Provide the [x, y] coordinate of the cell's center where the given text is located.  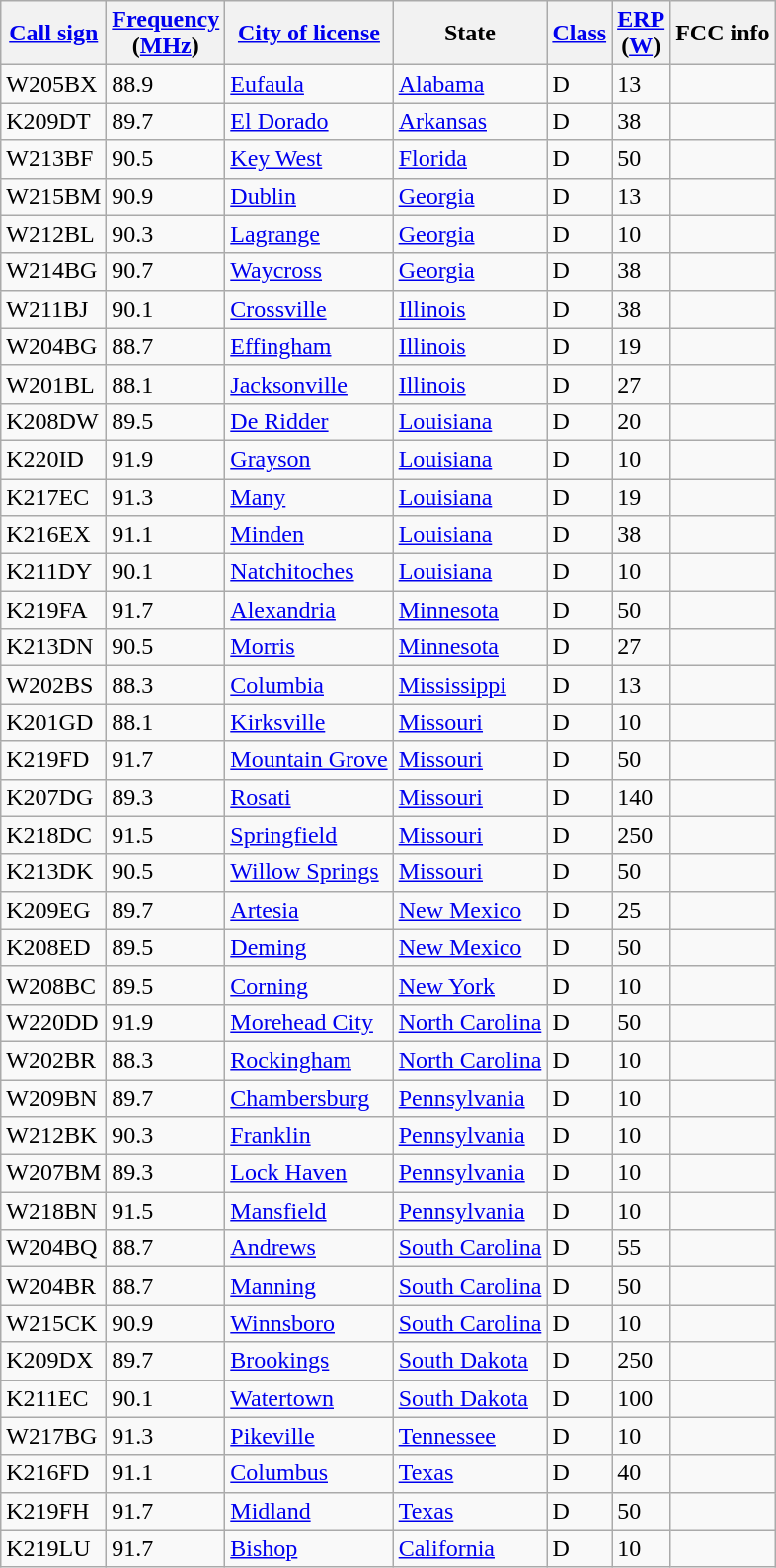
K211DY [53, 572]
W209BN [53, 1098]
W212BK [53, 1136]
Class [580, 34]
K216FD [53, 1473]
K219FH [53, 1511]
W214BG [53, 271]
Deming [309, 947]
K209DT [53, 121]
K220ID [53, 459]
Waycross [309, 271]
Lagrange [309, 234]
Columbus [309, 1473]
Frequency(MHz) [166, 34]
K201GD [53, 722]
Andrews [309, 1248]
Jacksonville [309, 384]
W207BM [53, 1173]
K219LU [53, 1548]
20 [642, 421]
Minden [309, 535]
Mountain Grove [309, 760]
W204BR [53, 1286]
90.7 [166, 271]
State [470, 34]
City of license [309, 34]
W213BF [53, 159]
100 [642, 1398]
Mississippi [470, 685]
K209EG [53, 910]
Crossville [309, 309]
Many [309, 496]
Franklin [309, 1136]
K213DK [53, 872]
Manning [309, 1286]
Dublin [309, 196]
Springfield [309, 835]
W204BQ [53, 1248]
25 [642, 910]
Chambersburg [309, 1098]
FCC info [723, 34]
W205BX [53, 84]
Arkansas [470, 121]
Morris [309, 647]
ERP(W) [642, 34]
W204BG [53, 346]
88.9 [166, 84]
55 [642, 1248]
W202BS [53, 685]
W215CK [53, 1323]
K216EX [53, 535]
Morehead City [309, 1022]
Willow Springs [309, 872]
Lock Haven [309, 1173]
Eufaula [309, 84]
Alabama [470, 84]
Grayson [309, 459]
K211EC [53, 1398]
K208ED [53, 947]
Winnsboro [309, 1323]
K217EC [53, 496]
Pikeville [309, 1436]
Rosati [309, 797]
140 [642, 797]
New York [470, 985]
W217BG [53, 1436]
W220DD [53, 1022]
W202BR [53, 1060]
Artesia [309, 910]
W218BN [53, 1211]
Corning [309, 985]
Midland [309, 1511]
Rockingham [309, 1060]
Florida [470, 159]
W208BC [53, 985]
K218DC [53, 835]
Call sign [53, 34]
Bishop [309, 1548]
W215BM [53, 196]
De Ridder [309, 421]
Key West [309, 159]
W211BJ [53, 309]
K213DN [53, 647]
Brookings [309, 1361]
Columbia [309, 685]
K219FD [53, 760]
K219FA [53, 610]
W201BL [53, 384]
California [470, 1548]
W212BL [53, 234]
Mansfield [309, 1211]
El Dorado [309, 121]
K209DX [53, 1361]
Natchitoches [309, 572]
K207DG [53, 797]
K208DW [53, 421]
Alexandria [309, 610]
Tennessee [470, 1436]
Kirksville [309, 722]
Effingham [309, 346]
Watertown [309, 1398]
40 [642, 1473]
